Capture the cell that displays the provided text and extract its [X, Y] central coordinate. 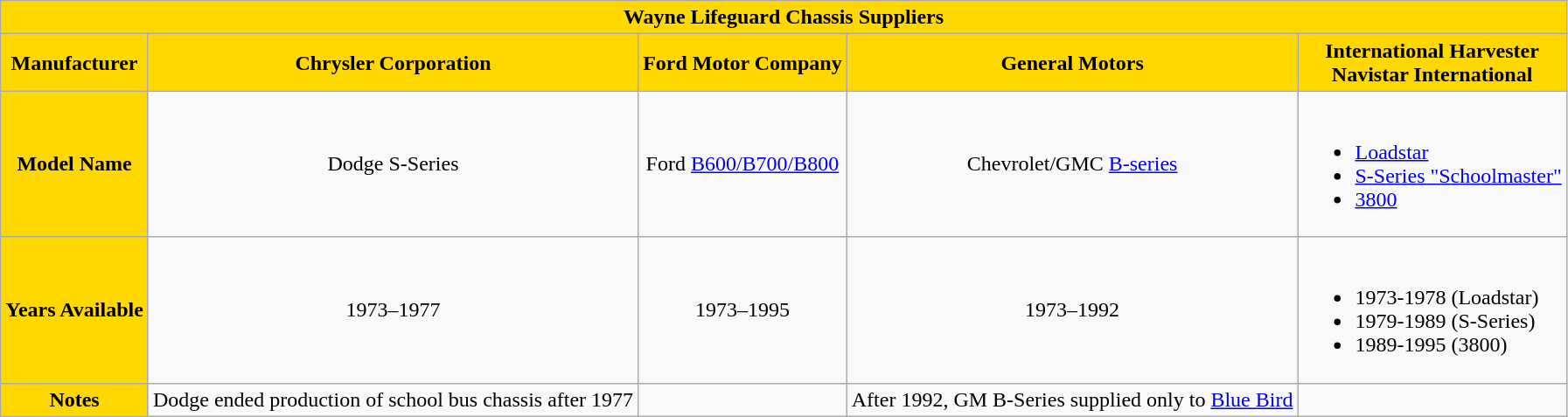
1973–1995 [743, 309]
Notes [75, 400]
Chrysler Corporation [393, 63]
General Motors [1072, 63]
1973–1992 [1072, 309]
Years Available [75, 309]
After 1992, GM B-Series supplied only to Blue Bird [1072, 400]
1973–1977 [393, 309]
International Harvester Navistar International [1432, 63]
Dodge ended production of school bus chassis after 1977 [393, 400]
Wayne Lifeguard Chassis Suppliers [784, 17]
Ford B600/B700/B800 [743, 164]
Chevrolet/GMC B-series [1072, 164]
Manufacturer [75, 63]
Dodge S-Series [393, 164]
LoadstarS-Series "Schoolmaster"3800 [1432, 164]
Model Name [75, 164]
Ford Motor Company [743, 63]
1973-1978 (Loadstar)1979-1989 (S-Series)1989-1995 (3800) [1432, 309]
